Extract the (X, Y) coordinate from the center of the cell holding the provided text.  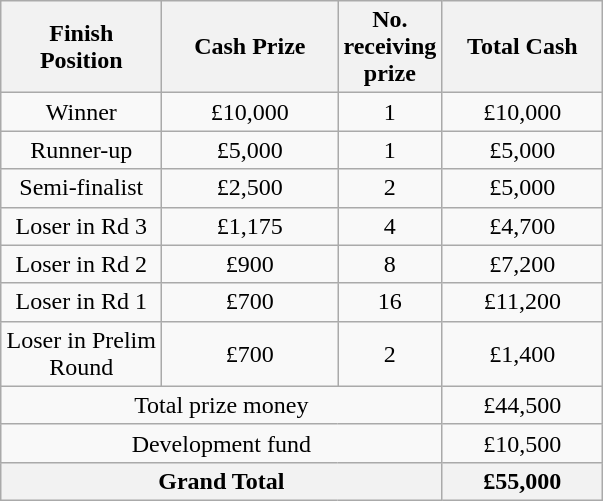
Finish Position (82, 47)
Development fund (222, 443)
£10,500 (522, 443)
Loser in Rd 1 (82, 302)
£1,400 (522, 354)
£55,000 (522, 481)
Winner (82, 112)
Cash Prize (250, 47)
£11,200 (522, 302)
Loser in Prelim Round (82, 354)
£4,700 (522, 226)
Loser in Rd 2 (82, 264)
£44,500 (522, 405)
4 (390, 226)
No. receiving prize (390, 47)
Total Cash (522, 47)
Runner-up (82, 150)
8 (390, 264)
Total prize money (222, 405)
16 (390, 302)
£7,200 (522, 264)
£900 (250, 264)
£1,175 (250, 226)
Semi-finalist (82, 188)
Grand Total (222, 481)
Loser in Rd 3 (82, 226)
£2,500 (250, 188)
